Pinpoint the cell where the given text exists, returning its (x, y) midpoint coordinate. 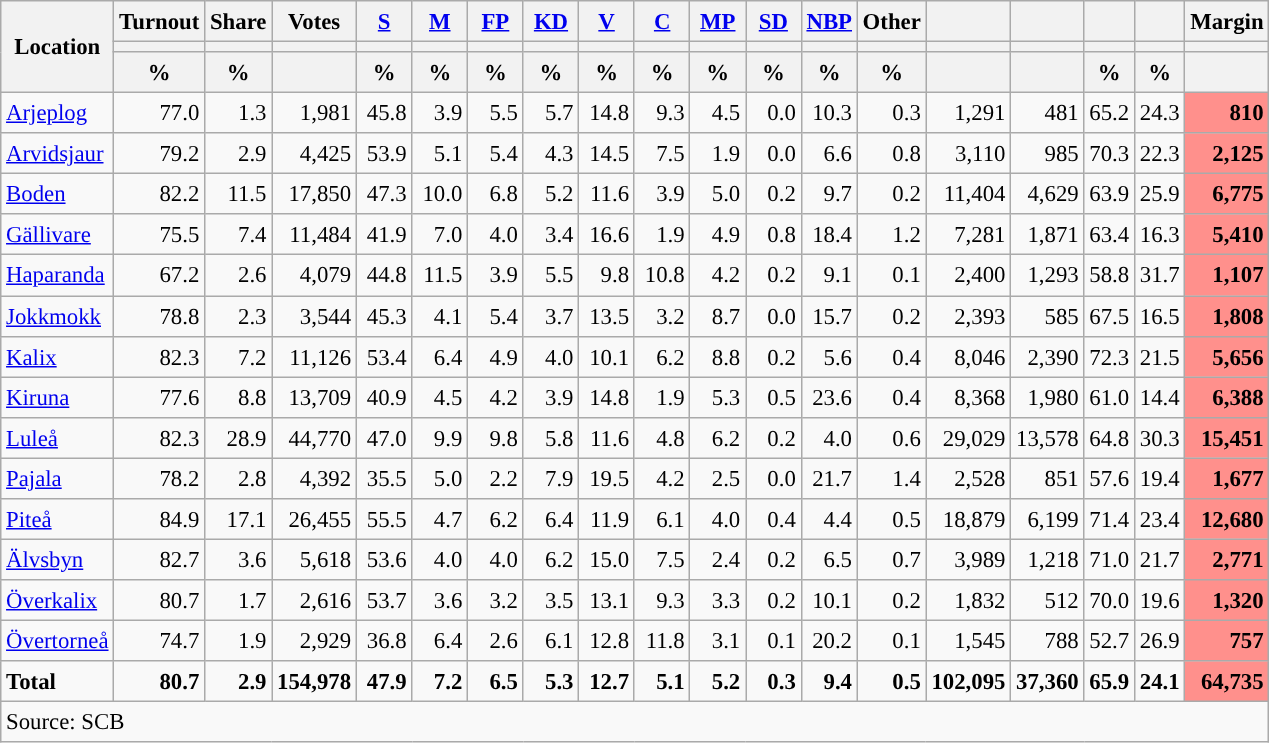
4,629 (1048, 194)
13,578 (1048, 438)
36.8 (384, 640)
29,029 (968, 438)
3,989 (968, 560)
Luleå (58, 438)
47.9 (384, 682)
4.8 (662, 438)
FP (496, 22)
Other (892, 22)
SD (774, 22)
S (384, 22)
23.4 (1159, 520)
84.9 (160, 520)
MP (718, 22)
26.9 (1159, 640)
3.3 (718, 600)
Överkalix (58, 600)
1,871 (1048, 234)
35.5 (384, 478)
0.7 (892, 560)
19.6 (1159, 600)
11,404 (968, 194)
82.2 (160, 194)
12.7 (607, 682)
37,360 (1048, 682)
4,079 (314, 276)
Arjeplog (58, 114)
2,400 (968, 276)
67.2 (160, 276)
30.3 (1159, 438)
16.6 (607, 234)
64.8 (1109, 438)
77.6 (160, 398)
0.6 (892, 438)
KD (551, 22)
44,770 (314, 438)
11.8 (662, 640)
20.2 (829, 640)
4.1 (440, 316)
2.5 (718, 478)
52.7 (1109, 640)
2.8 (238, 478)
3.7 (551, 316)
5.8 (551, 438)
15,451 (1227, 438)
72.3 (1109, 356)
53.6 (384, 560)
6.8 (496, 194)
45.8 (384, 114)
24.3 (1159, 114)
2,929 (314, 640)
6,388 (1227, 398)
47.3 (384, 194)
55.5 (384, 520)
13,709 (314, 398)
1,980 (1048, 398)
V (607, 22)
16.3 (1159, 234)
2,528 (968, 478)
12,680 (1227, 520)
53.4 (384, 356)
3.5 (551, 600)
5.6 (829, 356)
Margin (1227, 22)
14.4 (1159, 398)
2,771 (1227, 560)
2.3 (238, 316)
77.0 (160, 114)
82.7 (160, 560)
985 (1048, 154)
Votes (314, 22)
23.6 (829, 398)
19.4 (1159, 478)
1,832 (968, 600)
41.9 (384, 234)
2,125 (1227, 154)
1.2 (892, 234)
21.5 (1159, 356)
2.4 (718, 560)
Jokkmokk (58, 316)
78.2 (160, 478)
71.0 (1109, 560)
63.9 (1109, 194)
4,392 (314, 478)
3,544 (314, 316)
1,808 (1227, 316)
70.0 (1109, 600)
11.9 (607, 520)
75.5 (160, 234)
71.4 (1109, 520)
Pajala (58, 478)
2,393 (968, 316)
Kalix (58, 356)
53.9 (384, 154)
1,545 (968, 640)
757 (1227, 640)
31.7 (1159, 276)
NBP (829, 22)
44.8 (384, 276)
53.7 (384, 600)
8.7 (718, 316)
Älvsbyn (58, 560)
6,775 (1227, 194)
C (662, 22)
3.1 (718, 640)
10.0 (440, 194)
17.1 (238, 520)
3.4 (551, 234)
585 (1048, 316)
481 (1048, 114)
4.7 (440, 520)
28.9 (238, 438)
6,199 (1048, 520)
64,735 (1227, 682)
851 (1048, 478)
1.7 (238, 600)
Haparanda (58, 276)
1.4 (892, 478)
11,484 (314, 234)
45.3 (384, 316)
6.6 (829, 154)
67.5 (1109, 316)
1,293 (1048, 276)
Source: SCB (635, 722)
Total (58, 682)
7.0 (440, 234)
1,320 (1227, 600)
Boden (58, 194)
8,046 (968, 356)
26,455 (314, 520)
1,677 (1227, 478)
13.1 (607, 600)
1,107 (1227, 276)
2,390 (1048, 356)
57.6 (1109, 478)
Share (238, 22)
5.7 (551, 114)
13.5 (607, 316)
74.7 (160, 640)
2.2 (496, 478)
16.5 (1159, 316)
63.4 (1109, 234)
5,656 (1227, 356)
1,218 (1048, 560)
22.3 (1159, 154)
7,281 (968, 234)
12.8 (607, 640)
7.4 (238, 234)
19.5 (607, 478)
14.5 (607, 154)
78.8 (160, 316)
5,618 (314, 560)
Övertorneå (58, 640)
65.2 (1109, 114)
7.9 (551, 478)
Piteå (58, 520)
15.0 (607, 560)
79.2 (160, 154)
40.9 (384, 398)
18.4 (829, 234)
512 (1048, 600)
5,410 (1227, 234)
1.3 (238, 114)
Arvidsjaur (58, 154)
70.3 (1109, 154)
18,879 (968, 520)
10.3 (829, 114)
65.9 (1109, 682)
9.9 (440, 438)
58.8 (1109, 276)
61.0 (1109, 398)
9.7 (829, 194)
11,126 (314, 356)
17,850 (314, 194)
Kiruna (58, 398)
2,616 (314, 600)
Gällivare (58, 234)
9.4 (829, 682)
10.8 (662, 276)
102,095 (968, 682)
9.1 (829, 276)
8,368 (968, 398)
3,110 (968, 154)
Turnout (160, 22)
4.4 (829, 520)
47.0 (384, 438)
M (440, 22)
1,291 (968, 114)
24.1 (1159, 682)
15.7 (829, 316)
Location (58, 47)
4.3 (551, 154)
1,981 (314, 114)
810 (1227, 114)
788 (1048, 640)
4,425 (314, 154)
154,978 (314, 682)
25.9 (1159, 194)
